Extract the (x, y) coordinate from the center of the cell holding the provided text.  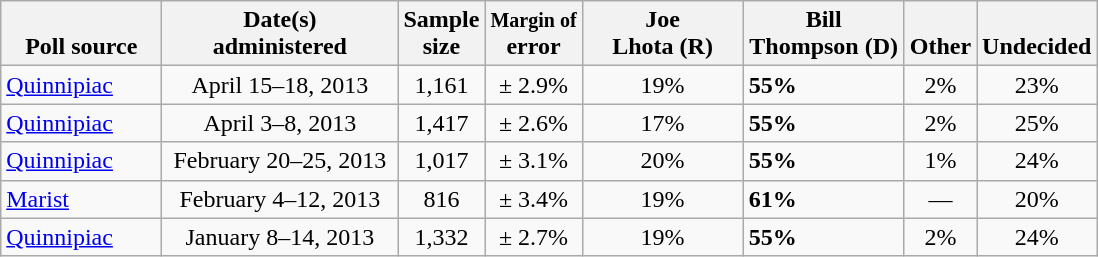
± 2.6% (534, 123)
February 4–12, 2013 (280, 199)
April 3–8, 2013 (280, 123)
23% (1037, 85)
1% (940, 161)
Poll source (82, 34)
February 20–25, 2013 (280, 161)
January 8–14, 2013 (280, 237)
Undecided (1037, 34)
Marist (82, 199)
BillThompson (D) (824, 34)
Samplesize (442, 34)
17% (662, 123)
Date(s)administered (280, 34)
1,017 (442, 161)
1,332 (442, 237)
April 15–18, 2013 (280, 85)
816 (442, 199)
± 3.1% (534, 161)
± 3.4% (534, 199)
25% (1037, 123)
± 2.7% (534, 237)
± 2.9% (534, 85)
1,417 (442, 123)
JoeLhota (R) (662, 34)
61% (824, 199)
Other (940, 34)
— (940, 199)
1,161 (442, 85)
Margin oferror (534, 34)
